Locate the cell with the specified text and output its (x, y) center coordinate. 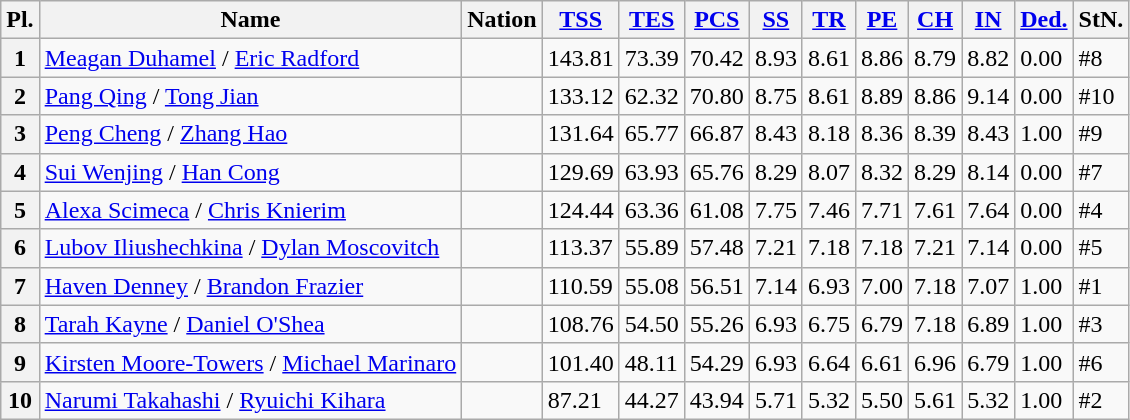
56.51 (716, 286)
8.32 (882, 172)
#2 (1101, 400)
TR (828, 20)
StN. (1101, 20)
66.87 (716, 134)
9.14 (988, 96)
70.42 (716, 58)
#6 (1101, 362)
55.89 (652, 248)
55.26 (716, 324)
Alexa Scimeca / Chris Knierim (250, 210)
5.50 (882, 400)
110.59 (580, 286)
101.40 (580, 362)
6.96 (936, 362)
8.36 (882, 134)
Narumi Takahashi / Ryuichi Kihara (250, 400)
7.71 (882, 210)
54.50 (652, 324)
8.14 (988, 172)
63.36 (652, 210)
6 (20, 248)
6.89 (988, 324)
10 (20, 400)
4 (20, 172)
113.37 (580, 248)
8.18 (828, 134)
8.93 (776, 58)
5.71 (776, 400)
9 (20, 362)
#7 (1101, 172)
Haven Denney / Brandon Frazier (250, 286)
Kirsten Moore-Towers / Michael Marinaro (250, 362)
73.39 (652, 58)
IN (988, 20)
Ded. (1044, 20)
7.00 (882, 286)
8.07 (828, 172)
7.07 (988, 286)
108.76 (580, 324)
PE (882, 20)
61.08 (716, 210)
#4 (1101, 210)
133.12 (580, 96)
65.77 (652, 134)
1 (20, 58)
6.61 (882, 362)
#1 (1101, 286)
#10 (1101, 96)
7 (20, 286)
70.80 (716, 96)
62.32 (652, 96)
#9 (1101, 134)
8.39 (936, 134)
Sui Wenjing / Han Cong (250, 172)
5 (20, 210)
SS (776, 20)
2 (20, 96)
6.75 (828, 324)
43.94 (716, 400)
Lubov Iliushechkina / Dylan Moscovitch (250, 248)
Pl. (20, 20)
44.27 (652, 400)
Name (250, 20)
7.75 (776, 210)
#8 (1101, 58)
63.93 (652, 172)
7.61 (936, 210)
5.61 (936, 400)
Tarah Kayne / Daniel O'Shea (250, 324)
TSS (580, 20)
8.82 (988, 58)
8.79 (936, 58)
57.48 (716, 248)
48.11 (652, 362)
6.64 (828, 362)
8.89 (882, 96)
65.76 (716, 172)
7.64 (988, 210)
Pang Qing / Tong Jian (250, 96)
131.64 (580, 134)
7.46 (828, 210)
8 (20, 324)
#3 (1101, 324)
87.21 (580, 400)
3 (20, 134)
Nation (502, 20)
Meagan Duhamel / Eric Radford (250, 58)
#5 (1101, 248)
54.29 (716, 362)
143.81 (580, 58)
8.75 (776, 96)
CH (936, 20)
124.44 (580, 210)
129.69 (580, 172)
TES (652, 20)
PCS (716, 20)
55.08 (652, 286)
Peng Cheng / Zhang Hao (250, 134)
